Output the [x, y] coordinate of the center of the cell containing the given text.  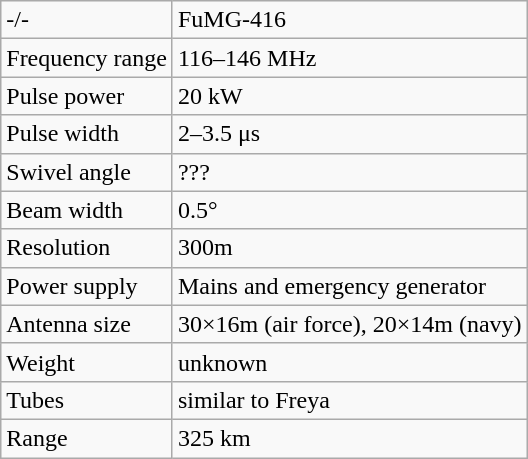
20 kW [350, 96]
Resolution [87, 248]
Antenna size [87, 324]
unknown [350, 362]
Tubes [87, 400]
similar to Freya [350, 400]
325 km [350, 438]
-/- [87, 20]
Range [87, 438]
116–146 MHz [350, 58]
FuMG-416 [350, 20]
300m [350, 248]
Pulse width [87, 134]
??? [350, 172]
30×16m (air force), 20×14m (navy) [350, 324]
2–3.5 μs [350, 134]
Power supply [87, 286]
Pulse power [87, 96]
0.5° [350, 210]
Mains and emergency generator [350, 286]
Frequency range [87, 58]
Beam width [87, 210]
Swivel angle [87, 172]
Weight [87, 362]
